Return the (X, Y) coordinate for the center point of the cell that contains the specified text.  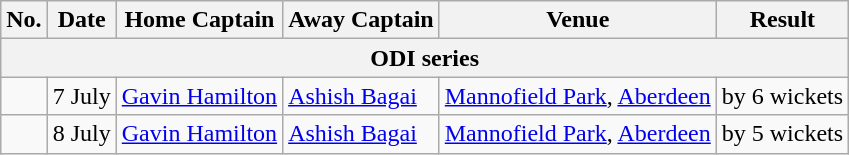
Away Captain (362, 20)
by 5 wickets (782, 134)
7 July (82, 96)
Date (82, 20)
Home Captain (199, 20)
8 July (82, 134)
No. (24, 20)
ODI series (425, 58)
by 6 wickets (782, 96)
Result (782, 20)
Venue (578, 20)
